Find where the given text appears and provide that cell's center as (x, y) coordinate. 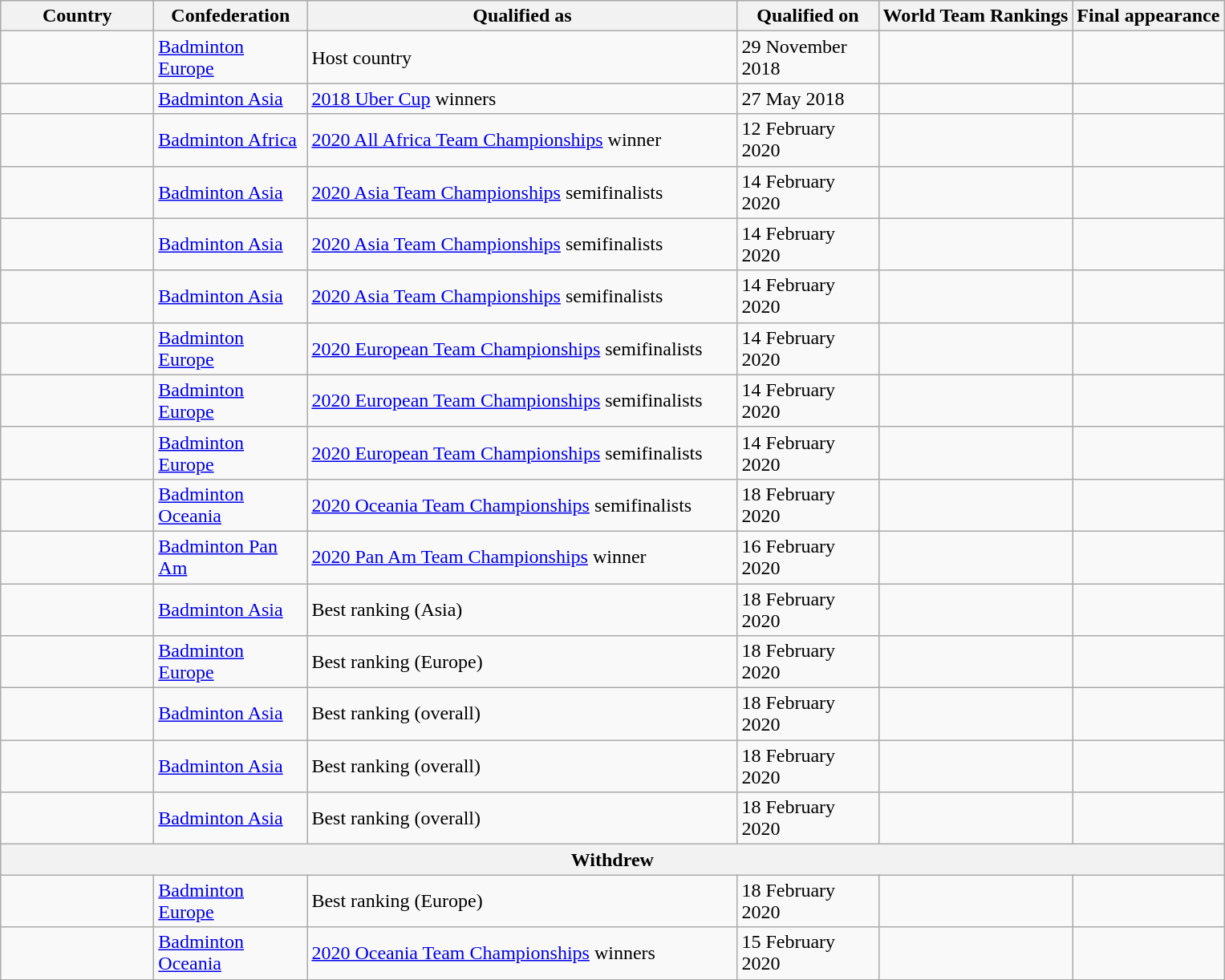
29 November 2018 (808, 58)
16 February 2020 (808, 557)
12 February 2020 (808, 140)
Qualified on (808, 16)
World Team Rankings (976, 16)
2020 All Africa Team Championships winner (522, 140)
2020 Pan Am Team Championships winner (522, 557)
Confederation (231, 16)
Final appearance (1149, 16)
Withdrew (613, 860)
2020 Oceania Team Championships winners (522, 953)
Host country (522, 58)
2020 Oceania Team Championships semifinalists (522, 505)
Qualified as (522, 16)
Best ranking (Asia) (522, 609)
Badminton Africa (231, 140)
15 February 2020 (808, 953)
Badminton Pan Am (231, 557)
27 May 2018 (808, 99)
Country (77, 16)
2018 Uber Cup winners (522, 99)
